Return (X, Y) of the center of cell containing provided text 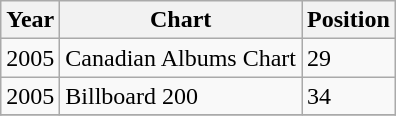
Position (349, 20)
29 (349, 58)
Chart (181, 20)
Year (30, 20)
Canadian Albums Chart (181, 58)
Billboard 200 (181, 96)
34 (349, 96)
